From the cell containing the given text, extract its center point as [x, y] coordinate. 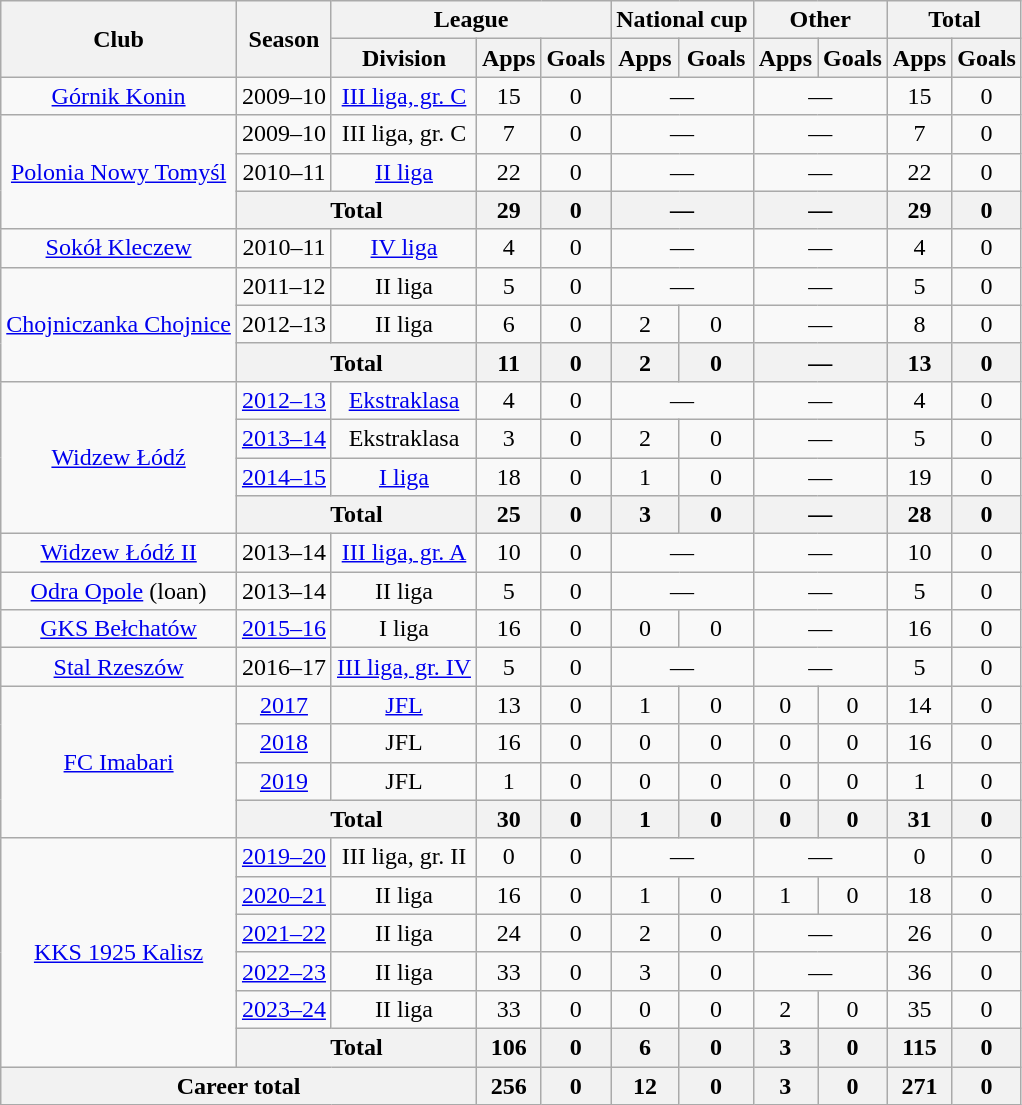
Club [119, 39]
14 [919, 705]
Polonia Nowy Tomyśl [119, 172]
2022–23 [284, 971]
8 [919, 324]
Season [284, 39]
2017 [284, 705]
115 [919, 1047]
35 [919, 1009]
2021–22 [284, 933]
IV liga [404, 248]
2011–12 [284, 286]
2020–21 [284, 895]
25 [509, 515]
Odra Opole (loan) [119, 591]
Sokół Kleczew [119, 248]
Górnik Konin [119, 96]
2019–20 [284, 857]
19 [919, 477]
Career total [239, 1085]
Widzew Łódź II [119, 553]
24 [509, 933]
Stal Rzeszów [119, 667]
III liga, gr. IV [404, 667]
2023–24 [284, 1009]
Division [404, 58]
256 [509, 1085]
31 [919, 819]
28 [919, 515]
2019 [284, 781]
30 [509, 819]
National cup [682, 20]
Other [820, 20]
KKS 1925 Kalisz [119, 952]
2018 [284, 743]
FC Imabari [119, 762]
GKS Bełchatów [119, 629]
2016–17 [284, 667]
III liga, gr. II [404, 857]
36 [919, 971]
Widzew Łódź [119, 457]
11 [509, 362]
26 [919, 933]
Chojniczanka Chojnice [119, 324]
271 [919, 1085]
League [470, 20]
106 [509, 1047]
12 [645, 1085]
2015–16 [284, 629]
III liga, gr. A [404, 553]
2014–15 [284, 477]
